Extract the (X, Y) coordinate from the center of the cell holding the provided text.  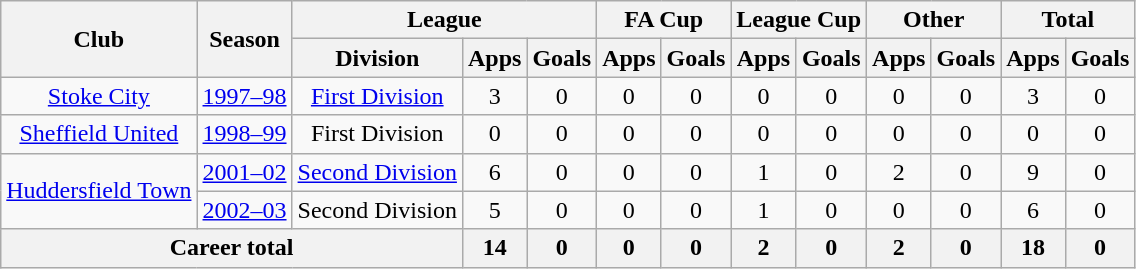
Club (99, 39)
1998–99 (244, 134)
2001–02 (244, 172)
9 (1033, 172)
Other (934, 20)
Sheffield United (99, 134)
18 (1033, 248)
Season (244, 39)
Total (1068, 20)
Division (377, 58)
Career total (232, 248)
Stoke City (99, 96)
2002–03 (244, 210)
League (444, 20)
5 (494, 210)
14 (494, 248)
1997–98 (244, 96)
Huddersfield Town (99, 191)
League Cup (799, 20)
FA Cup (664, 20)
